Detect which cell encompasses the target text, then output its (X, Y) center coordinate. 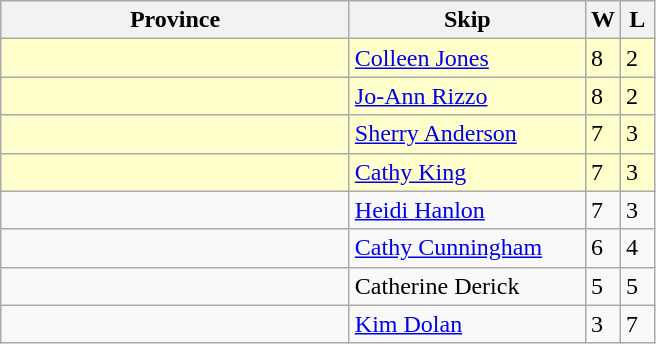
Skip (467, 20)
W (602, 20)
Sherry Anderson (467, 134)
Jo-Ann Rizzo (467, 96)
Cathy King (467, 172)
L (637, 20)
4 (637, 248)
Kim Dolan (467, 324)
Cathy Cunningham (467, 248)
Province (176, 20)
Catherine Derick (467, 286)
Colleen Jones (467, 58)
Heidi Hanlon (467, 210)
6 (602, 248)
